Scan for the cell matching the given text and deliver its [X, Y] coordinate at center. 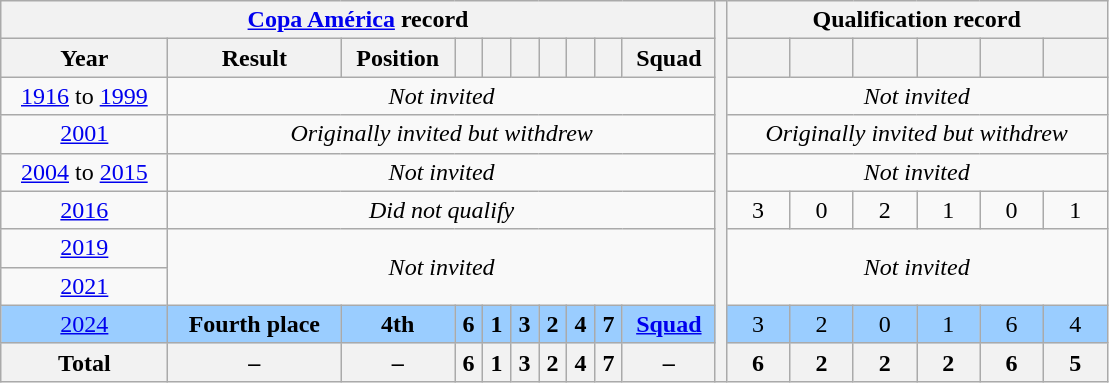
2016 [84, 210]
Copa América record [358, 20]
2021 [84, 286]
Year [84, 58]
2019 [84, 248]
Result [254, 58]
Qualification record [916, 20]
4th [398, 324]
2001 [84, 134]
2024 [84, 324]
Position [398, 58]
Fourth place [254, 324]
2004 to 2015 [84, 172]
5 [1075, 362]
1916 to 1999 [84, 96]
Did not qualify [442, 210]
Total [84, 362]
